Locate the cell with the specified text and output its (x, y) center coordinate. 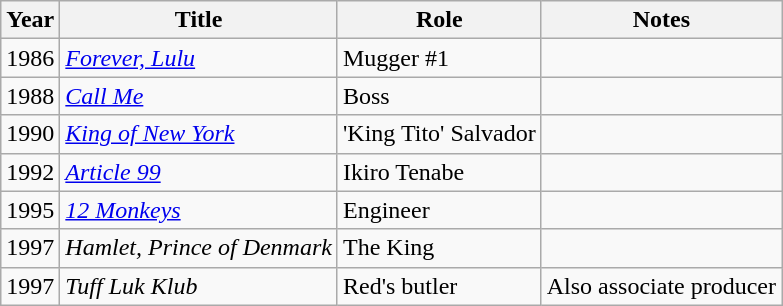
The King (439, 248)
Mugger #1 (439, 58)
Role (439, 20)
Article 99 (199, 172)
1986 (30, 58)
Call Me (199, 96)
1990 (30, 134)
Red's butler (439, 286)
Forever, Lulu (199, 58)
1995 (30, 210)
12 Monkeys (199, 210)
'King Tito' Salvador (439, 134)
Title (199, 20)
Hamlet, Prince of Denmark (199, 248)
Also associate producer (661, 286)
King of New York (199, 134)
1992 (30, 172)
Notes (661, 20)
1988 (30, 96)
Tuff Luk Klub (199, 286)
Boss (439, 96)
Year (30, 20)
Engineer (439, 210)
Ikiro Tenabe (439, 172)
